Output the (X, Y) coordinate of the center of the cell containing the given text.  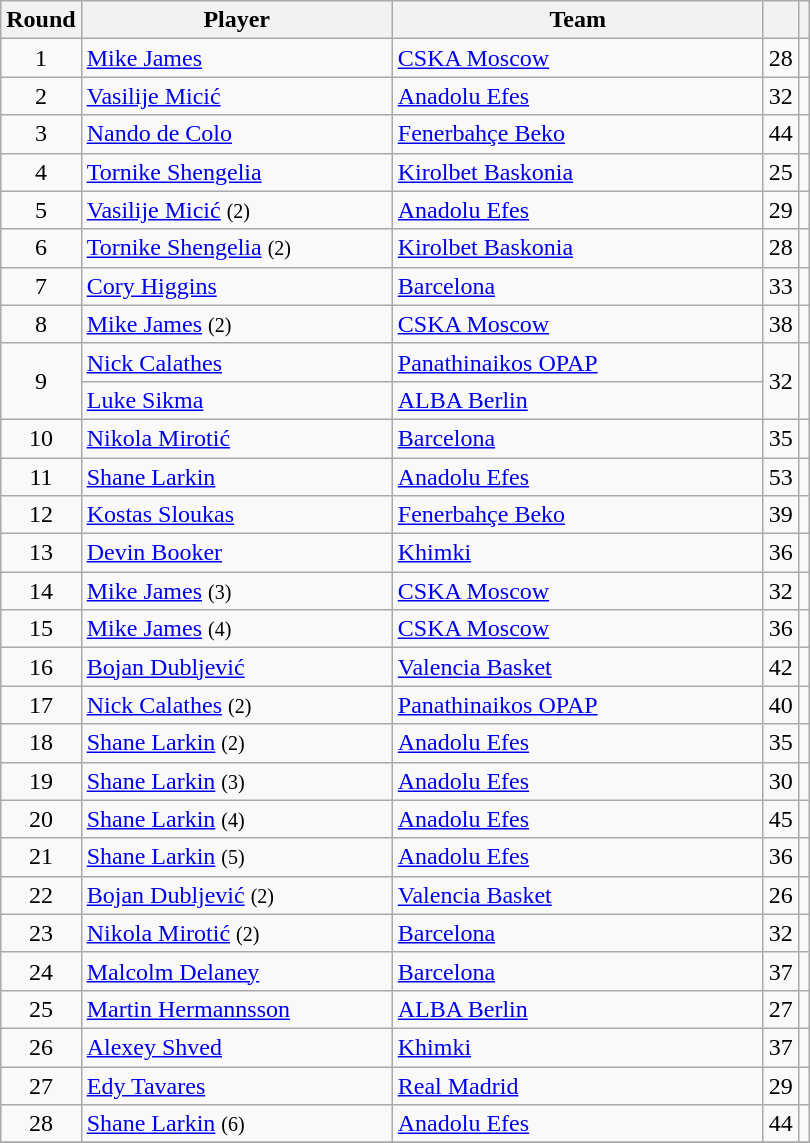
38 (780, 324)
Team (578, 20)
Real Madrid (578, 1085)
6 (41, 248)
Shane Larkin (3) (236, 781)
Bojan Dubljević (236, 667)
Devin Booker (236, 553)
Mike James (4) (236, 629)
3 (41, 134)
21 (41, 857)
18 (41, 743)
19 (41, 781)
Vasilije Micić (236, 96)
Alexey Shved (236, 1047)
20 (41, 819)
42 (780, 667)
23 (41, 933)
53 (780, 477)
Luke Sikma (236, 400)
Shane Larkin (6) (236, 1124)
Tornike Shengelia (236, 172)
30 (780, 781)
Nick Calathes (236, 362)
24 (41, 971)
Mike James (3) (236, 591)
Shane Larkin (4) (236, 819)
Mike James (2) (236, 324)
Tornike Shengelia (2) (236, 248)
14 (41, 591)
Vasilije Micić (2) (236, 210)
Cory Higgins (236, 286)
33 (780, 286)
15 (41, 629)
11 (41, 477)
Shane Larkin (2) (236, 743)
Shane Larkin (236, 477)
Nick Calathes (2) (236, 705)
8 (41, 324)
Edy Tavares (236, 1085)
Malcolm Delaney (236, 971)
Player (236, 20)
Bojan Dubljević (2) (236, 895)
Mike James (236, 58)
Shane Larkin (5) (236, 857)
2 (41, 96)
16 (41, 667)
4 (41, 172)
Nikola Mirotić (2) (236, 933)
Kostas Sloukas (236, 515)
22 (41, 895)
40 (780, 705)
Nando de Colo (236, 134)
Martin Hermannsson (236, 1009)
39 (780, 515)
17 (41, 705)
9 (41, 381)
7 (41, 286)
5 (41, 210)
1 (41, 58)
13 (41, 553)
Round (41, 20)
Nikola Mirotić (236, 438)
45 (780, 819)
10 (41, 438)
12 (41, 515)
